Return [x, y] of the center of cell containing provided text 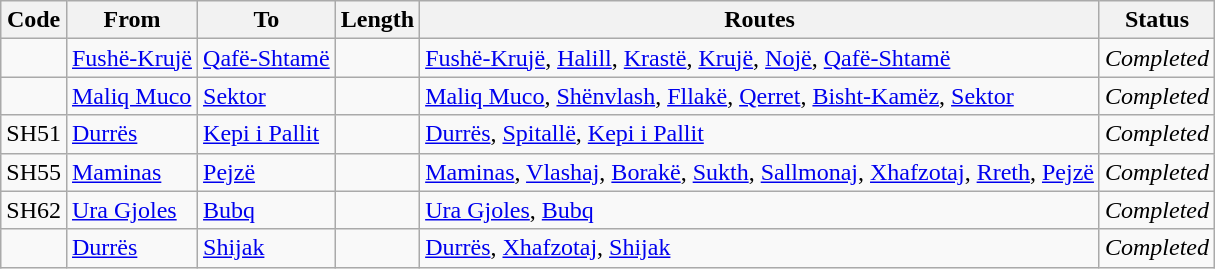
Ura Gjoles [132, 210]
Routes [760, 20]
Sektor [267, 96]
SH55 [34, 172]
Code [34, 20]
SH62 [34, 210]
Durrës, Spitallë, Kepi i Pallit [760, 134]
Durrës, Xhafzotaj, Shijak [760, 248]
Maminas, Vlashaj, Borakë, Sukth, Sallmonaj, Xhafzotaj, Rreth, Pejzë [760, 172]
Qafë-Shtamë [267, 58]
Kepi i Pallit [267, 134]
Fushë-Krujë, Halill, Krastë, Krujë, Nojë, Qafë-Shtamë [760, 58]
Maliq Muco [132, 96]
SH51 [34, 134]
Ura Gjoles, Bubq [760, 210]
Shijak [267, 248]
Maliq Muco, Shënvlash, Fllakë, Qerret, Bisht-Kamëz, Sektor [760, 96]
Fushë-Krujë [132, 58]
Length [377, 20]
From [132, 20]
To [267, 20]
Pejzë [267, 172]
Maminas [132, 172]
Status [1156, 20]
Bubq [267, 210]
